Find where the given text appears and provide that cell's center as (x, y) coordinate. 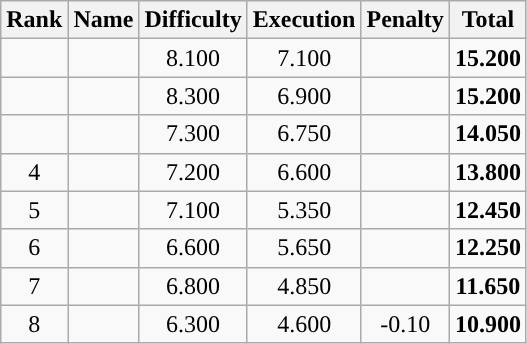
5 (34, 210)
4.600 (304, 324)
4.850 (304, 286)
Rank (34, 20)
Name (104, 20)
13.800 (488, 172)
6 (34, 248)
5.650 (304, 248)
Difficulty (193, 20)
7.300 (193, 134)
-0.10 (405, 324)
Total (488, 20)
12.450 (488, 210)
8 (34, 324)
14.050 (488, 134)
6.750 (304, 134)
6.300 (193, 324)
6.800 (193, 286)
10.900 (488, 324)
6.900 (304, 96)
12.250 (488, 248)
7.200 (193, 172)
7 (34, 286)
11.650 (488, 286)
8.300 (193, 96)
4 (34, 172)
Penalty (405, 20)
Execution (304, 20)
8.100 (193, 58)
5.350 (304, 210)
